Capture the cell that displays the provided text and extract its [x, y] central coordinate. 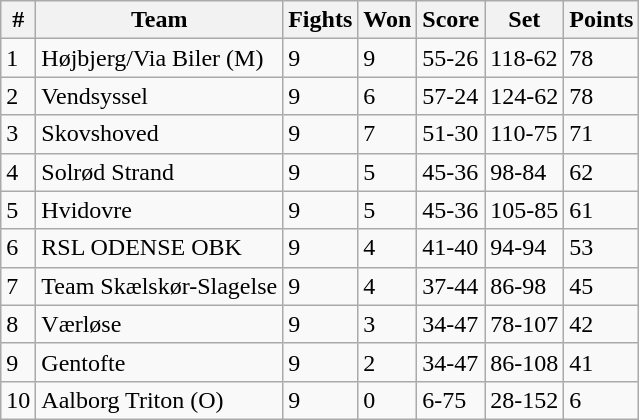
10 [18, 400]
86-108 [524, 362]
98-84 [524, 172]
Points [602, 20]
Fights [320, 20]
0 [388, 400]
41-40 [451, 248]
94-94 [524, 248]
41 [602, 362]
78-107 [524, 324]
Team Skælskør-Slagelse [160, 286]
6-75 [451, 400]
105-85 [524, 210]
Hvidovre [160, 210]
Værløse [160, 324]
Set [524, 20]
61 [602, 210]
Solrød Strand [160, 172]
Højbjerg/Via Biler (M) [160, 58]
Vendsyssel [160, 96]
42 [602, 324]
# [18, 20]
RSL ODENSE OBK [160, 248]
118-62 [524, 58]
53 [602, 248]
Skovshoved [160, 134]
71 [602, 134]
1 [18, 58]
8 [18, 324]
55-26 [451, 58]
Team [160, 20]
Gentofte [160, 362]
110-75 [524, 134]
45 [602, 286]
Score [451, 20]
57-24 [451, 96]
37-44 [451, 286]
86-98 [524, 286]
Aalborg Triton (O) [160, 400]
Won [388, 20]
124-62 [524, 96]
62 [602, 172]
28-152 [524, 400]
51-30 [451, 134]
